Extract the (x, y) coordinate from the center of the cell holding the provided text.  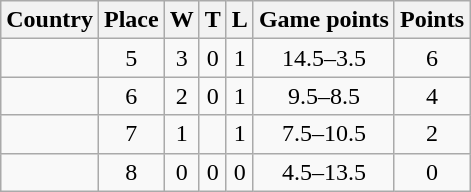
4 (432, 96)
7 (131, 134)
7.5–10.5 (324, 134)
Points (432, 20)
Country (50, 20)
Game points (324, 20)
W (182, 20)
3 (182, 58)
8 (131, 172)
L (240, 20)
Place (131, 20)
5 (131, 58)
4.5–13.5 (324, 172)
9.5–8.5 (324, 96)
T (212, 20)
14.5–3.5 (324, 58)
